Return [x, y] of the center of cell containing provided text 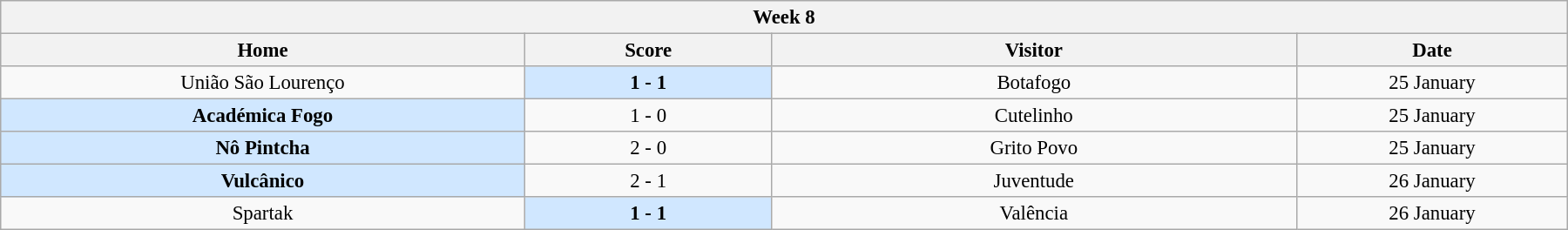
Botafogo [1033, 83]
Score [648, 51]
2 - 0 [648, 148]
Grito Povo [1033, 148]
União São Lourenço [263, 83]
Spartak [263, 213]
Date [1432, 51]
Nô Pintcha [263, 148]
Cutelinho [1033, 116]
Académica Fogo [263, 116]
Visitor [1033, 51]
Home [263, 51]
Week 8 [784, 17]
1 - 0 [648, 116]
2 - 1 [648, 181]
Vulcânico [263, 181]
Juventude [1033, 181]
Valência [1033, 213]
